Provide the (X, Y) coordinate of the cell's center where the given text is located.  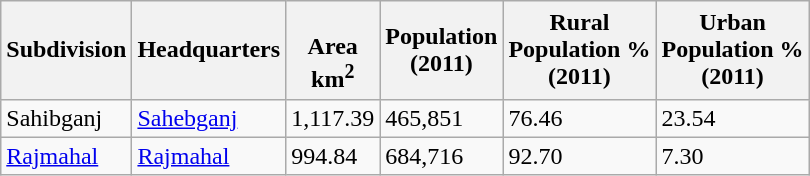
Sahebganj (209, 118)
Urban Population % (2011) (732, 50)
92.70 (580, 156)
465,851 (442, 118)
76.46 (580, 118)
Population(2011) (442, 50)
994.84 (333, 156)
1,117.39 (333, 118)
7.30 (732, 156)
Sahibganj (66, 118)
684,716 (442, 156)
Subdivision (66, 50)
Areakm2 (333, 50)
Headquarters (209, 50)
23.54 (732, 118)
RuralPopulation %(2011) (580, 50)
